Scan for the cell matching the given text and deliver its [X, Y] coordinate at center. 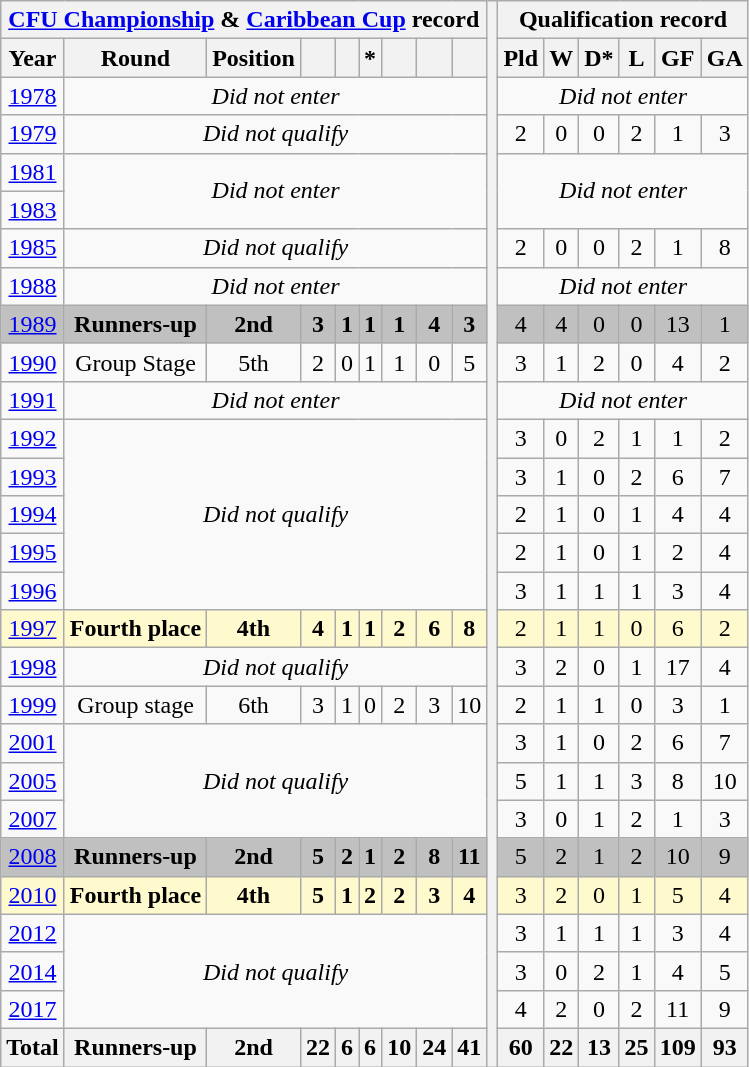
1979 [33, 134]
2008 [33, 857]
1992 [33, 438]
GF [678, 58]
2005 [33, 781]
2010 [33, 895]
1996 [33, 591]
Group stage [135, 705]
Pld [521, 58]
Group Stage [135, 362]
1983 [33, 210]
93 [724, 1047]
1988 [33, 286]
6th [254, 705]
5th [254, 362]
1994 [33, 515]
2007 [33, 819]
W [562, 58]
1998 [33, 667]
1995 [33, 553]
1993 [33, 477]
1978 [33, 96]
1985 [33, 248]
L [636, 58]
CFU Championship & Caribbean Cup record [244, 20]
1981 [33, 172]
2014 [33, 971]
Position [254, 58]
60 [521, 1047]
Qualification record [623, 20]
17 [678, 667]
1991 [33, 400]
GA [724, 58]
1990 [33, 362]
1989 [33, 324]
D* [599, 58]
2012 [33, 933]
41 [470, 1047]
2017 [33, 1009]
25 [636, 1047]
24 [434, 1047]
Total [33, 1047]
* [370, 58]
2001 [33, 743]
Year [33, 58]
1997 [33, 629]
1999 [33, 705]
Round [135, 58]
109 [678, 1047]
